Return the [X, Y] coordinate for the center point of the cell that contains the specified text.  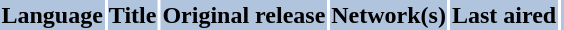
Last aired [504, 15]
Original release [244, 15]
Network(s) [389, 15]
Language [52, 15]
Title [132, 15]
